For the text-containing cell, return its midpoint in (X, Y) coordinate format. 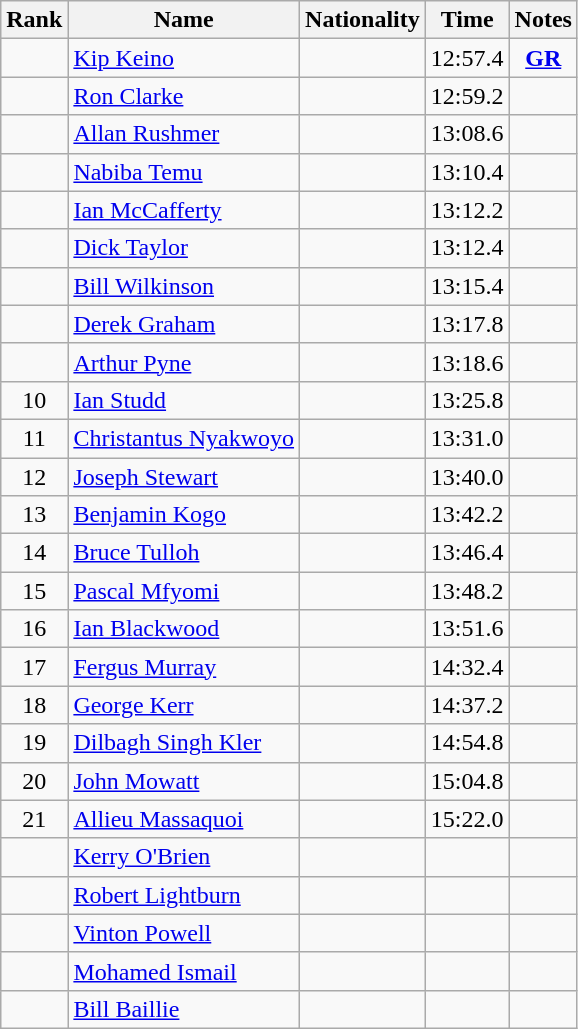
12 (34, 477)
Mohamed Ismail (184, 971)
13:12.4 (467, 248)
Ian McCafferty (184, 210)
Pascal Mfyomi (184, 591)
Nabiba Temu (184, 172)
Fergus Murray (184, 667)
Ian Blackwood (184, 629)
11 (34, 438)
Joseph Stewart (184, 477)
Ian Studd (184, 400)
14 (34, 553)
Dick Taylor (184, 248)
17 (34, 667)
Nationality (363, 20)
Time (467, 20)
Kerry O'Brien (184, 857)
10 (34, 400)
12:59.2 (467, 96)
15:04.8 (467, 781)
13:31.0 (467, 438)
12:57.4 (467, 58)
Allieu Massaquoi (184, 819)
Bruce Tulloh (184, 553)
Kip Keino (184, 58)
Arthur Pyne (184, 362)
Dilbagh Singh Kler (184, 743)
13:48.2 (467, 591)
14:32.4 (467, 667)
20 (34, 781)
13:42.2 (467, 515)
13:10.4 (467, 172)
13:40.0 (467, 477)
Vinton Powell (184, 933)
13:15.4 (467, 286)
Ron Clarke (184, 96)
13:17.8 (467, 324)
21 (34, 819)
Name (184, 20)
13:51.6 (467, 629)
Benjamin Kogo (184, 515)
16 (34, 629)
Bill Baillie (184, 1009)
13:46.4 (467, 553)
13:08.6 (467, 134)
Christantus Nyakwoyo (184, 438)
14:54.8 (467, 743)
John Mowatt (184, 781)
13:18.6 (467, 362)
13:25.8 (467, 400)
George Kerr (184, 705)
Derek Graham (184, 324)
Robert Lightburn (184, 895)
19 (34, 743)
Rank (34, 20)
13:12.2 (467, 210)
15 (34, 591)
13 (34, 515)
Notes (543, 20)
Allan Rushmer (184, 134)
18 (34, 705)
14:37.2 (467, 705)
Bill Wilkinson (184, 286)
15:22.0 (467, 819)
GR (543, 58)
